Search for the cell housing the specified text and yield its [x, y] center coordinate. 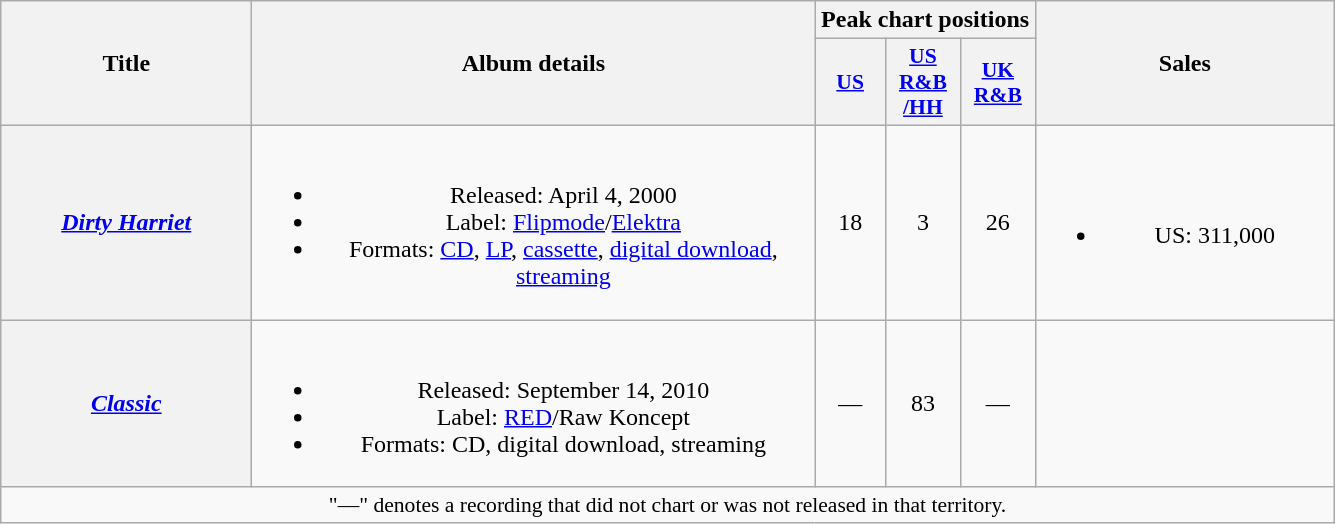
Released: September 14, 2010Label: RED/Raw KonceptFormats: CD, digital download, streaming [534, 404]
UKR&B [998, 82]
Title [126, 64]
83 [922, 404]
Album details [534, 64]
US [850, 82]
"—" denotes a recording that did not chart or was not released in that territory. [668, 505]
Dirty Harriet [126, 222]
Released: April 4, 2000Label: Flipmode/ElektraFormats: CD, LP, cassette, digital download, streaming [534, 222]
Sales [1184, 64]
Peak chart positions [925, 20]
3 [922, 222]
US: 311,000 [1184, 222]
18 [850, 222]
26 [998, 222]
USR&B/HH [922, 82]
Classic [126, 404]
